Scan for the cell matching the given text and deliver its [x, y] coordinate at center. 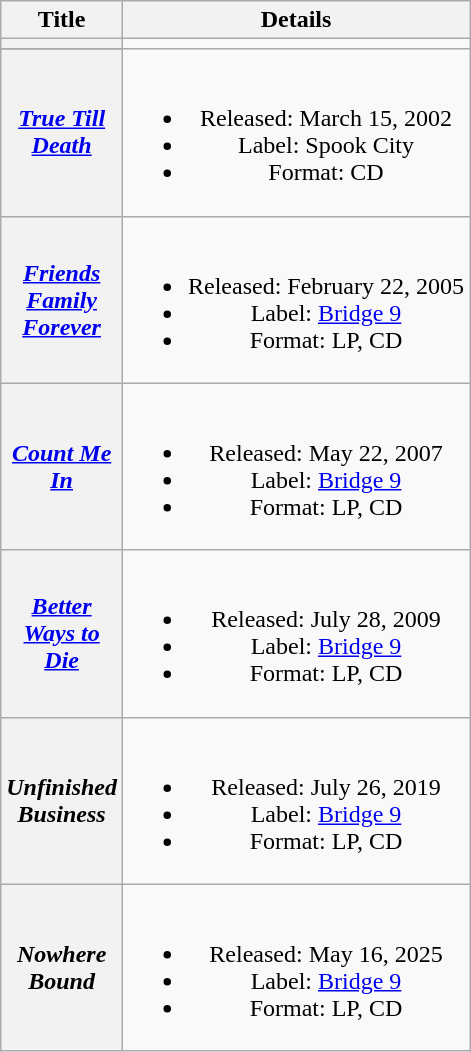
Nowhere Bound [62, 968]
Released: February 22, 2005Label: Bridge 9Format: LP, CD [296, 300]
Unfinished Business [62, 800]
Details [296, 20]
Count Me In [62, 466]
Released: March 15, 2002Label: Spook CityFormat: CD [296, 132]
Friends Family Forever [62, 300]
True Till Death [62, 132]
Better Ways to Die [62, 634]
Released: July 26, 2019Label: Bridge 9Format: LP, CD [296, 800]
Released: May 22, 2007Label: Bridge 9Format: LP, CD [296, 466]
Released: May 16, 2025Label: Bridge 9Format: LP, CD [296, 968]
Title [62, 20]
Released: July 28, 2009Label: Bridge 9Format: LP, CD [296, 634]
